Pinpoint the cell where the given text exists, returning its (x, y) midpoint coordinate. 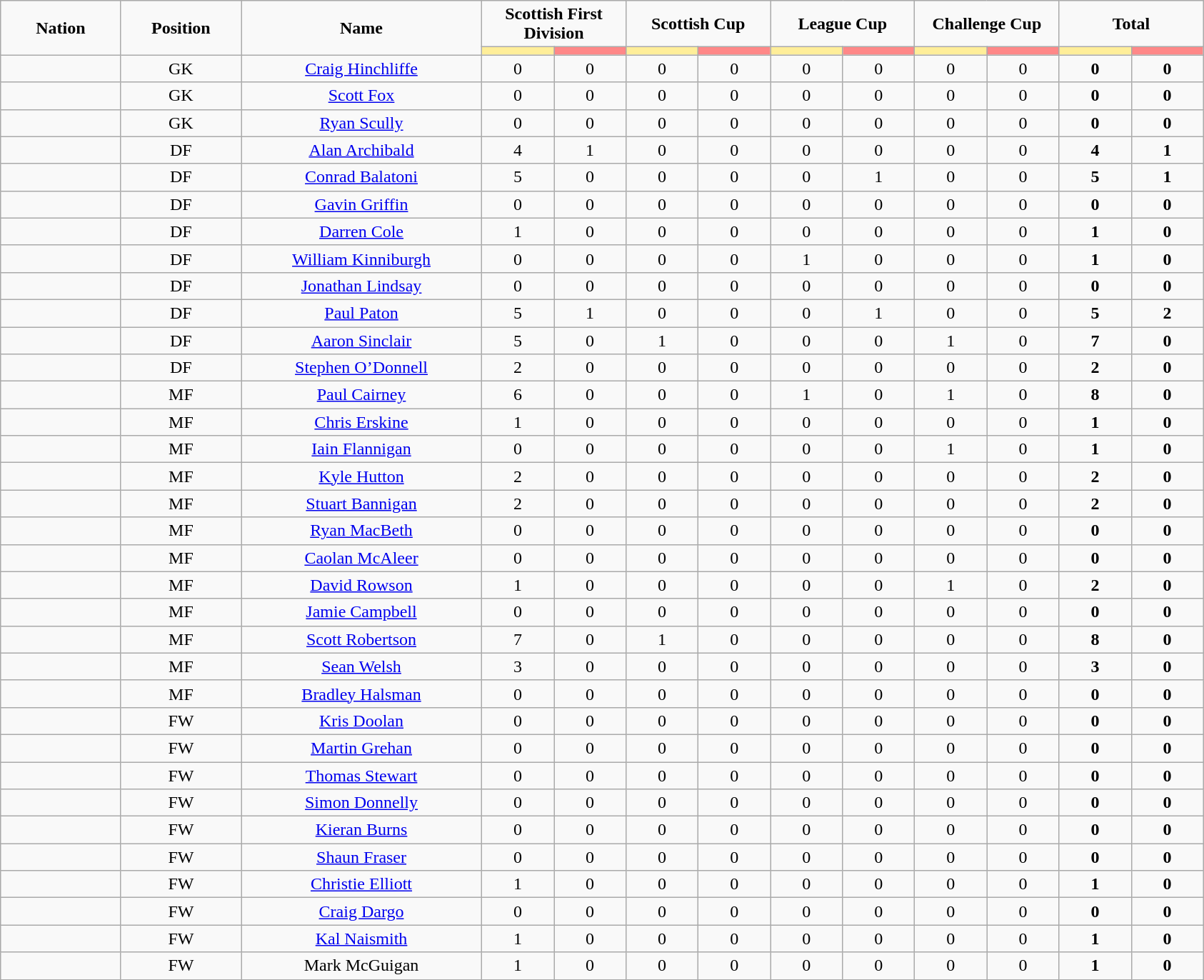
League Cup (843, 24)
Jamie Campbell (361, 612)
Bradley Halsman (361, 694)
Ryan Scully (361, 123)
Kyle Hutton (361, 476)
Gavin Griffin (361, 204)
Challenge Cup (987, 24)
Iain Flannigan (361, 449)
Aaron Sinclair (361, 341)
Craig Dargo (361, 911)
Craig Hinchliffe (361, 69)
Ryan MacBeth (361, 531)
Chris Erskine (361, 422)
Scottish First Division (553, 24)
Total (1131, 24)
Scott Fox (361, 96)
Darren Cole (361, 231)
Simon Donnelly (361, 803)
Alan Archibald (361, 150)
Mark McGuigan (361, 966)
Caolan McAleer (361, 558)
Position (181, 28)
Scottish Cup (698, 24)
Stephen O’Donnell (361, 368)
Scott Robertson (361, 639)
David Rowson (361, 585)
Nation (61, 28)
Name (361, 28)
Kris Doolan (361, 721)
Jonathan Lindsay (361, 286)
William Kinniburgh (361, 259)
Shaun Fraser (361, 857)
Conrad Balatoni (361, 177)
6 (517, 395)
Sean Welsh (361, 666)
Stuart Bannigan (361, 504)
Paul Cairney (361, 395)
Kal Naismith (361, 939)
Martin Grehan (361, 748)
Christie Elliott (361, 884)
Kieran Burns (361, 830)
Thomas Stewart (361, 775)
Paul Paton (361, 313)
